Detect which cell encompasses the target text, then output its (x, y) center coordinate. 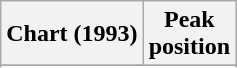
Chart (1993) (72, 34)
Peakposition (189, 34)
